Pinpoint the cell where the given text exists, returning its (X, Y) midpoint coordinate. 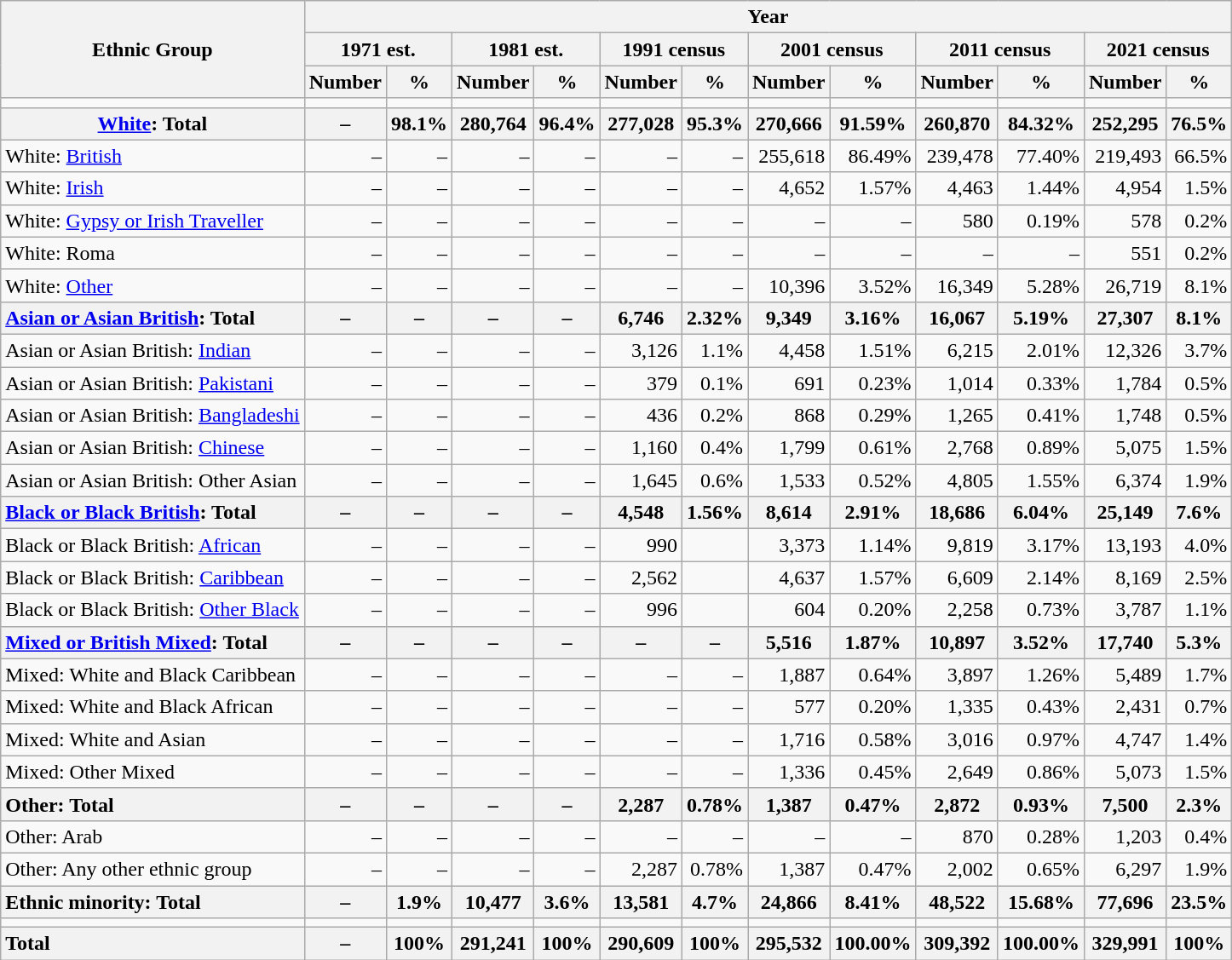
2,649 (957, 772)
3.16% (872, 318)
2.3% (1200, 804)
Total (153, 944)
6,746 (641, 318)
5,073 (1125, 772)
Asian or Asian British: Pakistani (153, 382)
1,160 (641, 448)
1,014 (957, 382)
8.41% (872, 902)
3.7% (1200, 350)
0.41% (1041, 416)
3,126 (641, 350)
White: Irish (153, 188)
6,609 (957, 578)
1,716 (789, 739)
77,696 (1125, 902)
4,548 (641, 513)
4,652 (789, 188)
0.23% (872, 382)
4.7% (714, 902)
551 (1125, 253)
252,295 (1125, 124)
4,805 (957, 480)
868 (789, 416)
10,897 (957, 642)
15.68% (1041, 902)
2,002 (957, 869)
1,799 (789, 448)
8,614 (789, 513)
578 (1125, 221)
2011 census (1000, 49)
Black or Black British: Total (153, 513)
White: Other (153, 285)
White: Total (153, 124)
48,522 (957, 902)
5.28% (1041, 285)
3,897 (957, 675)
239,478 (957, 156)
5.3% (1200, 642)
98.1% (419, 124)
2,872 (957, 804)
7,500 (1125, 804)
86.49% (872, 156)
10,477 (493, 902)
White: Gypsy or Irish Traveller (153, 221)
0.64% (872, 675)
77.40% (1041, 156)
13,581 (641, 902)
1,336 (789, 772)
17,740 (1125, 642)
Mixed: Other Mixed (153, 772)
0.86% (1041, 772)
870 (957, 836)
27,307 (1125, 318)
1.26% (1041, 675)
0.89% (1041, 448)
7.6% (1200, 513)
0.28% (1041, 836)
2001 census (832, 49)
2.32% (714, 318)
1,335 (957, 707)
1,784 (1125, 382)
3.6% (567, 902)
219,493 (1125, 156)
0.33% (1041, 382)
25,149 (1125, 513)
Mixed: White and Black Caribbean (153, 675)
1.56% (714, 513)
2,431 (1125, 707)
4,747 (1125, 739)
2.5% (1200, 578)
291,241 (493, 944)
577 (789, 707)
Black or Black British: African (153, 545)
White: Roma (153, 253)
95.3% (714, 124)
1,645 (641, 480)
2.14% (1041, 578)
1991 census (673, 49)
10,396 (789, 285)
6,374 (1125, 480)
4.0% (1200, 545)
23.5% (1200, 902)
Other: Any other ethnic group (153, 869)
3,787 (1125, 610)
0.52% (872, 480)
24,866 (789, 902)
0.65% (1041, 869)
3,016 (957, 739)
6.04% (1041, 513)
Black or Black British: Caribbean (153, 578)
0.1% (714, 382)
6,215 (957, 350)
2,258 (957, 610)
260,870 (957, 124)
Mixed: White and Black African (153, 707)
1,748 (1125, 416)
5,489 (1125, 675)
16,067 (957, 318)
379 (641, 382)
Other: Arab (153, 836)
5,075 (1125, 448)
Year (769, 17)
996 (641, 610)
295,532 (789, 944)
1,533 (789, 480)
76.5% (1200, 124)
2021 census (1157, 49)
0.43% (1041, 707)
1.44% (1041, 188)
1971 est. (378, 49)
2.91% (872, 513)
Ethnic minority: Total (153, 902)
3.17% (1041, 545)
Mixed or British Mixed: Total (153, 642)
Black or Black British: Other Black (153, 610)
0.29% (872, 416)
26,719 (1125, 285)
1,265 (957, 416)
1,887 (789, 675)
16,349 (957, 285)
0.7% (1200, 707)
0.6% (714, 480)
5,516 (789, 642)
1.14% (872, 545)
8,169 (1125, 578)
1.4% (1200, 739)
12,326 (1125, 350)
Asian or Asian British: Chinese (153, 448)
580 (957, 221)
0.93% (1041, 804)
91.59% (872, 124)
4,637 (789, 578)
0.19% (1041, 221)
6,297 (1125, 869)
Other: Total (153, 804)
0.61% (872, 448)
96.4% (567, 124)
Mixed: White and Asian (153, 739)
66.5% (1200, 156)
270,666 (789, 124)
2,562 (641, 578)
436 (641, 416)
Asian or Asian British: Indian (153, 350)
Asian or Asian British: Other Asian (153, 480)
1981 est. (527, 49)
329,991 (1125, 944)
290,609 (641, 944)
Ethnic Group (153, 49)
4,954 (1125, 188)
2,768 (957, 448)
18,686 (957, 513)
990 (641, 545)
0.58% (872, 739)
691 (789, 382)
1.7% (1200, 675)
604 (789, 610)
4,463 (957, 188)
0.97% (1041, 739)
0.73% (1041, 610)
9,349 (789, 318)
1.87% (872, 642)
9,819 (957, 545)
Asian or Asian British: Bangladeshi (153, 416)
255,618 (789, 156)
0.45% (872, 772)
13,193 (1125, 545)
4,458 (789, 350)
84.32% (1041, 124)
2.01% (1041, 350)
1,203 (1125, 836)
White: British (153, 156)
3,373 (789, 545)
5.19% (1041, 318)
277,028 (641, 124)
Asian or Asian British: Total (153, 318)
309,392 (957, 944)
280,764 (493, 124)
1.55% (1041, 480)
1.51% (872, 350)
